For the text-containing cell, return its midpoint in (x, y) coordinate format. 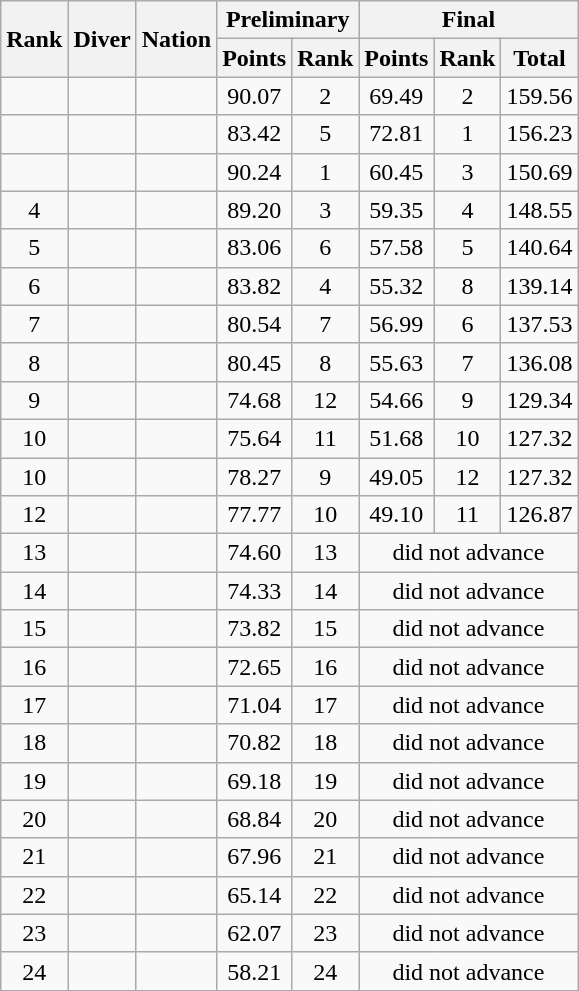
89.20 (254, 210)
70.82 (254, 743)
Diver (102, 39)
83.42 (254, 134)
59.35 (396, 210)
159.56 (540, 96)
74.68 (254, 400)
72.81 (396, 134)
69.18 (254, 781)
56.99 (396, 324)
68.84 (254, 819)
Total (540, 58)
140.64 (540, 248)
60.45 (396, 172)
148.55 (540, 210)
62.07 (254, 933)
139.14 (540, 286)
69.49 (396, 96)
126.87 (540, 515)
73.82 (254, 629)
51.68 (396, 438)
80.45 (254, 362)
150.69 (540, 172)
78.27 (254, 477)
136.08 (540, 362)
90.07 (254, 96)
Nation (176, 39)
49.05 (396, 477)
80.54 (254, 324)
58.21 (254, 971)
137.53 (540, 324)
83.82 (254, 286)
90.24 (254, 172)
49.10 (396, 515)
65.14 (254, 895)
74.33 (254, 591)
74.60 (254, 553)
72.65 (254, 667)
71.04 (254, 705)
156.23 (540, 134)
Preliminary (288, 20)
129.34 (540, 400)
Final (468, 20)
55.32 (396, 286)
54.66 (396, 400)
67.96 (254, 857)
57.58 (396, 248)
83.06 (254, 248)
55.63 (396, 362)
75.64 (254, 438)
77.77 (254, 515)
